For the text-containing cell, return its midpoint in (x, y) coordinate format. 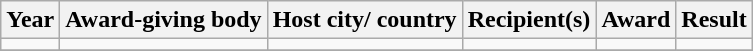
Result (714, 20)
Host city/ country (364, 20)
Year (30, 20)
Award (636, 20)
Award-giving body (164, 20)
Recipient(s) (529, 20)
